Find where the given text appears and provide that cell's center as (x, y) coordinate. 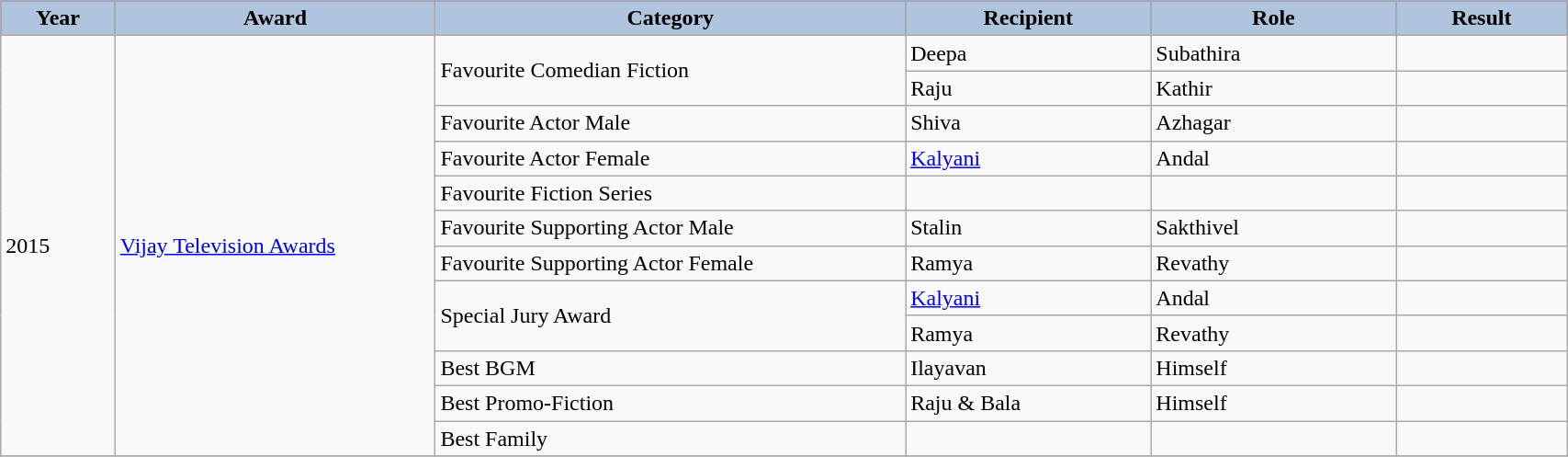
Azhagar (1273, 123)
Result (1482, 18)
Best BGM (671, 368)
Raju (1029, 88)
Stalin (1029, 228)
Year (58, 18)
Sakthivel (1273, 228)
Vijay Television Awards (276, 246)
Ilayavan (1029, 368)
Favourite Fiction Series (671, 193)
Role (1273, 18)
Best Promo-Fiction (671, 403)
Category (671, 18)
Special Jury Award (671, 315)
Favourite Actor Female (671, 158)
Subathira (1273, 53)
Favourite Supporting Actor Male (671, 228)
Recipient (1029, 18)
Best Family (671, 439)
Deepa (1029, 53)
Raju & Bala (1029, 403)
2015 (58, 246)
Kathir (1273, 88)
Favourite Comedian Fiction (671, 71)
Favourite Actor Male (671, 123)
Award (276, 18)
Favourite Supporting Actor Female (671, 263)
Shiva (1029, 123)
